Identify which cell holds the provided text, then report its (X, Y) central coordinate. 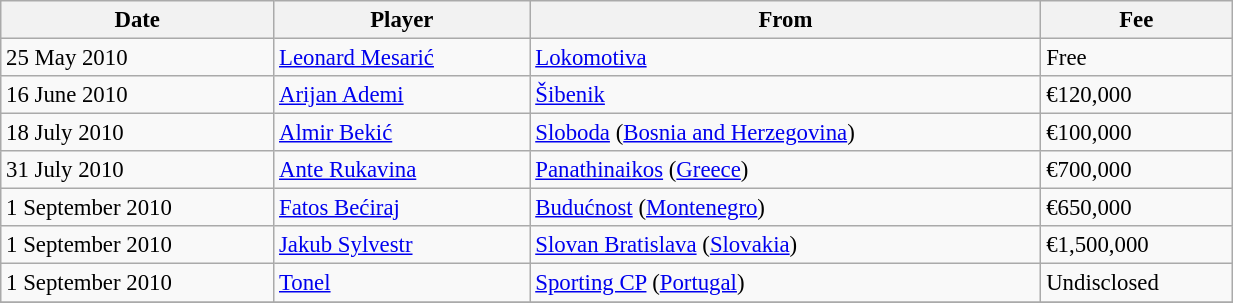
Almir Bekić (402, 133)
Budućnost (Montenegro) (786, 208)
Date (138, 20)
Fee (1136, 20)
Leonard Mesarić (402, 58)
Lokomotiva (786, 58)
Ante Rukavina (402, 170)
Fatos Bećiraj (402, 208)
€700,000 (1136, 170)
Jakub Sylvestr (402, 245)
Panathinaikos (Greece) (786, 170)
Sloboda (Bosnia and Herzegovina) (786, 133)
Slovan Bratislava (Slovakia) (786, 245)
25 May 2010 (138, 58)
16 June 2010 (138, 95)
Free (1136, 58)
Arijan Ademi (402, 95)
Undisclosed (1136, 283)
Tonel (402, 283)
31 July 2010 (138, 170)
€650,000 (1136, 208)
Sporting CP (Portugal) (786, 283)
Player (402, 20)
€1,500,000 (1136, 245)
18 July 2010 (138, 133)
€120,000 (1136, 95)
Šibenik (786, 95)
€100,000 (1136, 133)
From (786, 20)
